Detect which cell encompasses the target text, then output its [X, Y] center coordinate. 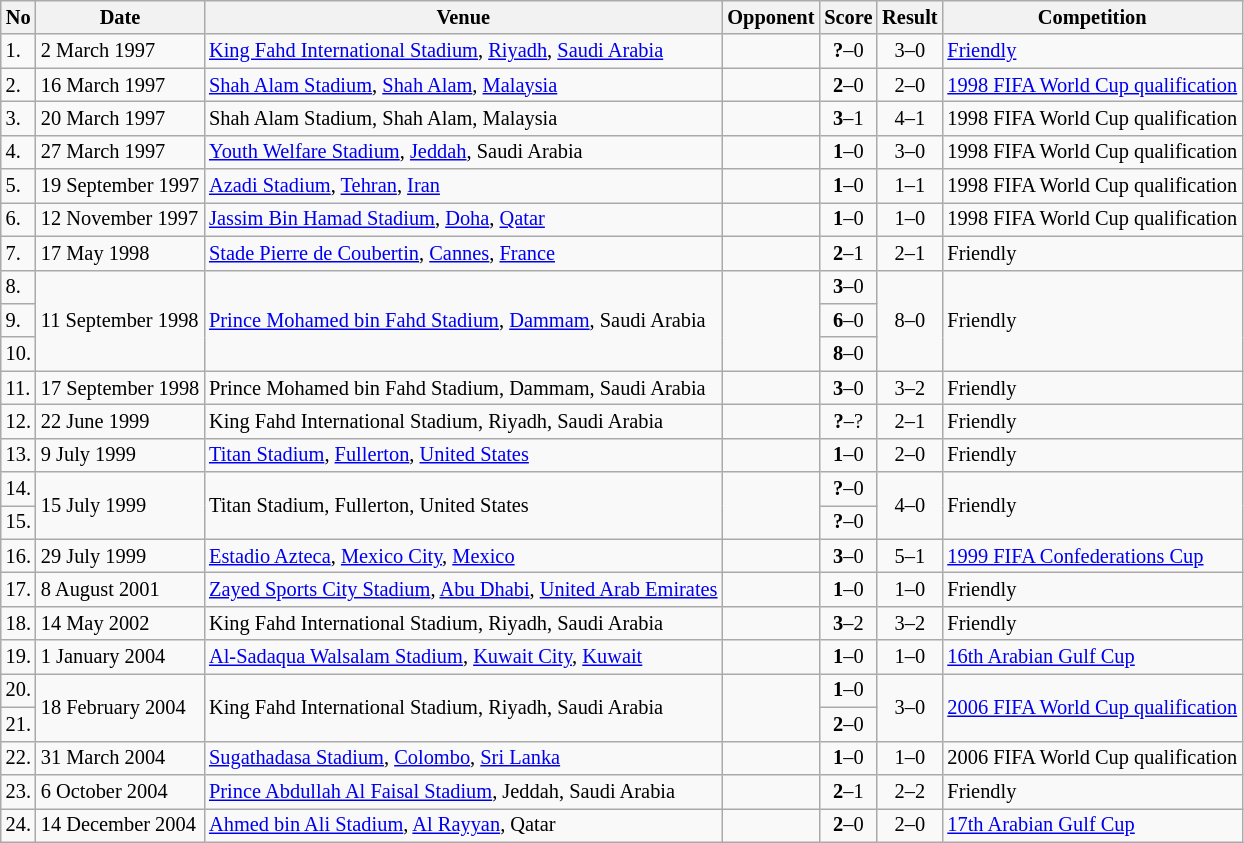
6. [18, 219]
17 September 1998 [120, 388]
24. [18, 825]
13. [18, 455]
Ahmed bin Ali Stadium, Al Rayyan, Qatar [463, 825]
Jassim Bin Hamad Stadium, Doha, Qatar [463, 219]
Result [910, 17]
2. [18, 85]
Opponent [770, 17]
1999 FIFA Confederations Cup [1092, 556]
3. [18, 118]
Stade Pierre de Coubertin, Cannes, France [463, 253]
16 March 1997 [120, 85]
19. [18, 657]
17 May 1998 [120, 253]
14 May 2002 [120, 623]
8 August 2001 [120, 589]
20 March 1997 [120, 118]
1. [18, 51]
20. [18, 690]
21. [18, 724]
Score [848, 17]
Date [120, 17]
16th Arabian Gulf Cup [1092, 657]
9 July 1999 [120, 455]
No [18, 17]
17th Arabian Gulf Cup [1092, 825]
Sugathadasa Stadium, Colombo, Sri Lanka [463, 758]
16. [18, 556]
Competition [1092, 17]
Al-Sadaqua Walsalam Stadium, Kuwait City, Kuwait [463, 657]
5–1 [910, 556]
6–0 [848, 320]
12. [18, 421]
11 September 1998 [120, 320]
Venue [463, 17]
15. [18, 522]
22 June 1999 [120, 421]
17. [18, 589]
Youth Welfare Stadium, Jeddah, Saudi Arabia [463, 152]
2–2 [910, 791]
18. [18, 623]
3–1 [848, 118]
1–1 [910, 186]
19 September 1997 [120, 186]
Estadio Azteca, Mexico City, Mexico [463, 556]
12 November 1997 [120, 219]
15 July 1999 [120, 506]
8. [18, 287]
9. [18, 320]
14. [18, 489]
4. [18, 152]
5. [18, 186]
18 February 2004 [120, 706]
Prince Abdullah Al Faisal Stadium, Jeddah, Saudi Arabia [463, 791]
11. [18, 388]
14 December 2004 [120, 825]
4–1 [910, 118]
6 October 2004 [120, 791]
31 March 2004 [120, 758]
29 July 1999 [120, 556]
Azadi Stadium, Tehran, Iran [463, 186]
2 March 1997 [120, 51]
7. [18, 253]
27 March 1997 [120, 152]
23. [18, 791]
?–? [848, 421]
1 January 2004 [120, 657]
10. [18, 354]
4–0 [910, 506]
Zayed Sports City Stadium, Abu Dhabi, United Arab Emirates [463, 589]
22. [18, 758]
